Search for the cell housing the specified text and yield its [X, Y] center coordinate. 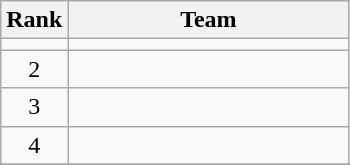
4 [34, 145]
Rank [34, 20]
3 [34, 107]
Team [208, 20]
2 [34, 69]
